For the text-containing cell, return its midpoint in [X, Y] coordinate format. 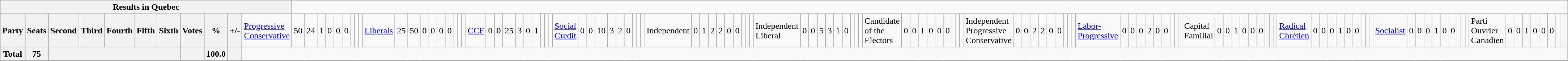
5 [821, 30]
100.0 [216, 54]
Labor-Progressive [1098, 30]
Third [92, 30]
Progressive Conservative [267, 30]
Independent Liberal [777, 30]
Votes [192, 30]
Liberals [379, 30]
Results in Quebec [146, 7]
Independent [668, 30]
10 [601, 30]
Sixth [169, 30]
Parti Ouvrier Canadien [1488, 30]
Total [13, 54]
Second [64, 30]
24 [311, 30]
Seats [37, 30]
% [216, 30]
Party [13, 30]
Fourth [119, 30]
CCF [476, 30]
Radical Chrétien [1294, 30]
Independent Progressive Conservative [989, 30]
75 [37, 54]
Fifth [146, 30]
Capital Familial [1199, 30]
+/- [235, 30]
Social Credit [565, 30]
Candidate of the Electors [882, 30]
Socialist [1390, 30]
